Output the [x, y] coordinate of the center of the cell containing the given text.  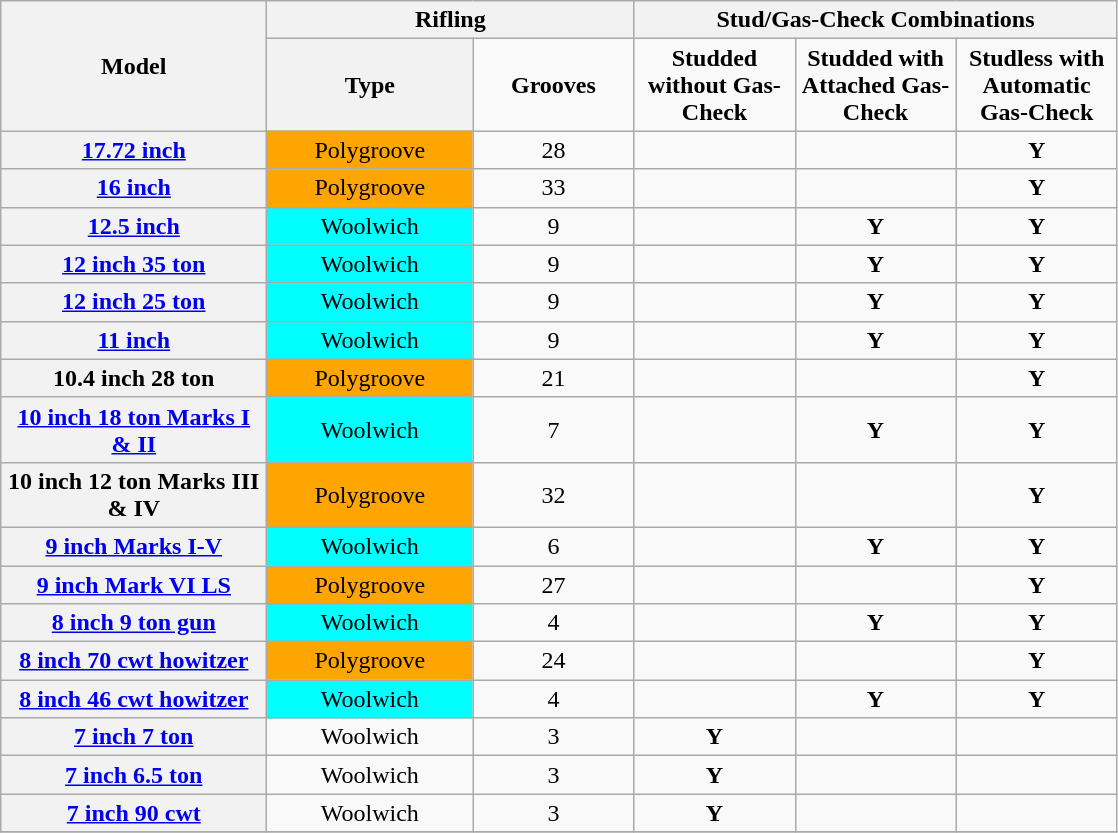
6 [554, 546]
10 inch 12 ton Marks III & IV [134, 494]
Rifling [450, 20]
11 inch [134, 340]
Studded without Gas-Check [714, 85]
Grooves [554, 85]
17.72 inch [134, 150]
Stud/Gas-Check Combinations [876, 20]
7 inch 7 ton [134, 737]
28 [554, 150]
32 [554, 494]
21 [554, 378]
Studded with Attached Gas-Check [876, 85]
10 inch 18 ton Marks I & II [134, 430]
16 inch [134, 188]
7 inch 6.5 ton [134, 775]
7 [554, 430]
7 inch 90 cwt [134, 813]
33 [554, 188]
8 inch 46 cwt howitzer [134, 699]
8 inch 70 cwt howitzer [134, 661]
Type [370, 85]
24 [554, 661]
27 [554, 585]
12 inch 25 ton [134, 302]
10.4 inch 28 ton [134, 378]
12 inch 35 ton [134, 264]
9 inch Marks I-V [134, 546]
Studless with Automatic Gas-Check [1036, 85]
9 inch Mark VI LS [134, 585]
8 inch 9 ton gun [134, 623]
12.5 inch [134, 226]
Model [134, 66]
